Extract the (x, y) coordinate from the center of the cell holding the provided text.  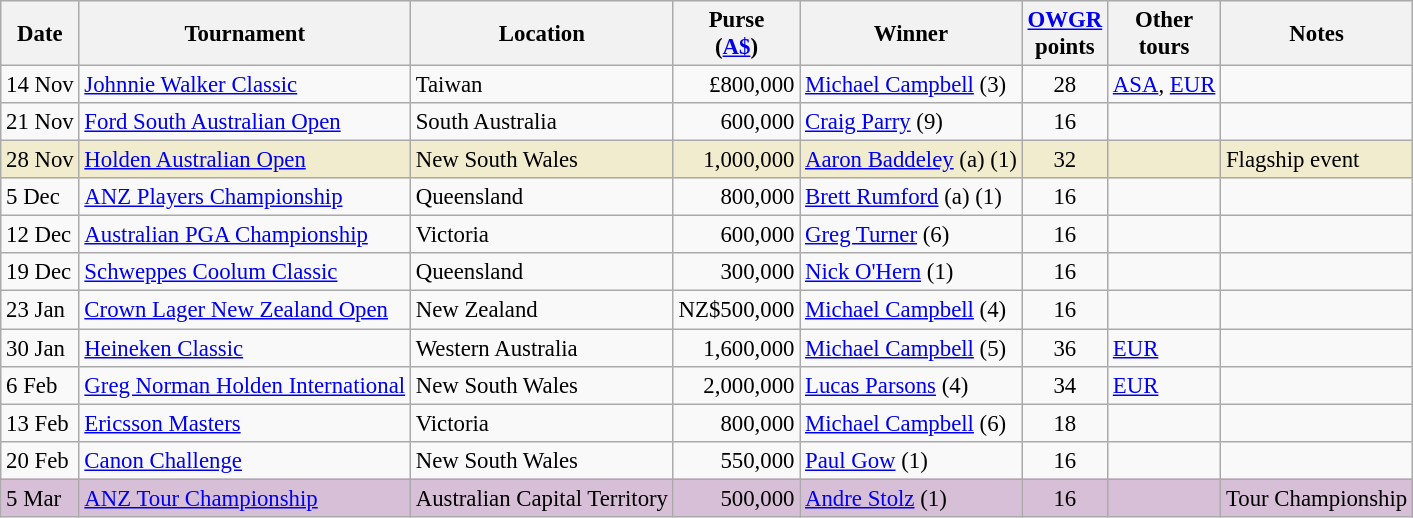
New Zealand (542, 310)
Location (542, 34)
30 Jan (40, 348)
Australian PGA Championship (244, 235)
1,600,000 (736, 348)
ANZ Players Championship (244, 197)
500,000 (736, 498)
Western Australia (542, 348)
13 Feb (40, 423)
Taiwan (542, 85)
Purse(A$) (736, 34)
Winner (912, 34)
5 Mar (40, 498)
South Australia (542, 122)
300,000 (736, 273)
Michael Campbell (6) (912, 423)
Heineken Classic (244, 348)
Johnnie Walker Classic (244, 85)
6 Feb (40, 385)
Ericsson Masters (244, 423)
20 Feb (40, 460)
Notes (1317, 34)
ANZ Tour Championship (244, 498)
28 Nov (40, 160)
Crown Lager New Zealand Open (244, 310)
Flagship event (1317, 160)
28 (1064, 85)
Michael Campbell (3) (912, 85)
34 (1064, 385)
Greg Norman Holden International (244, 385)
Lucas Parsons (4) (912, 385)
Michael Campbell (4) (912, 310)
1,000,000 (736, 160)
OWGRpoints (1064, 34)
Nick O'Hern (1) (912, 273)
Ford South Australian Open (244, 122)
550,000 (736, 460)
23 Jan (40, 310)
Tournament (244, 34)
Australian Capital Territory (542, 498)
12 Dec (40, 235)
Date (40, 34)
21 Nov (40, 122)
Schweppes Coolum Classic (244, 273)
£800,000 (736, 85)
36 (1064, 348)
Michael Campbell (5) (912, 348)
Greg Turner (6) (912, 235)
Holden Australian Open (244, 160)
NZ$500,000 (736, 310)
Othertours (1164, 34)
Craig Parry (9) (912, 122)
18 (1064, 423)
5 Dec (40, 197)
14 Nov (40, 85)
Aaron Baddeley (a) (1) (912, 160)
Andre Stolz (1) (912, 498)
2,000,000 (736, 385)
19 Dec (40, 273)
ASA, EUR (1164, 85)
Tour Championship (1317, 498)
32 (1064, 160)
Canon Challenge (244, 460)
Brett Rumford (a) (1) (912, 197)
Paul Gow (1) (912, 460)
